Pinpoint the cell where the given text exists, returning its (X, Y) midpoint coordinate. 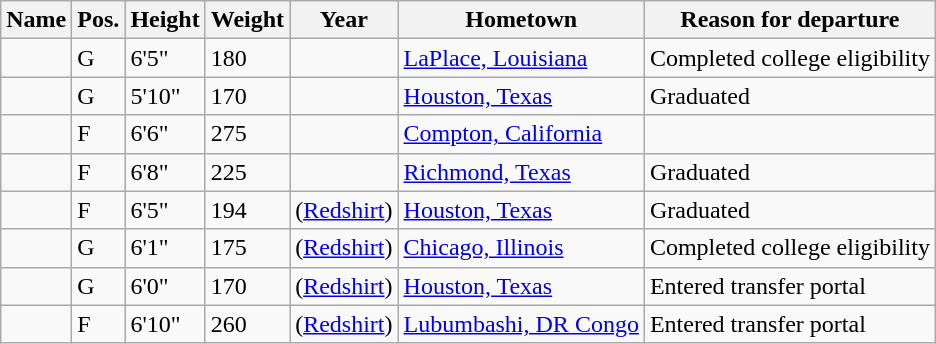
Chicago, Illinois (521, 248)
225 (247, 172)
180 (247, 58)
Name (36, 20)
194 (247, 210)
LaPlace, Louisiana (521, 58)
6'6" (165, 134)
6'1" (165, 248)
Pos. (98, 20)
175 (247, 248)
6'0" (165, 286)
Year (344, 20)
275 (247, 134)
6'8" (165, 172)
6'10" (165, 324)
Richmond, Texas (521, 172)
Compton, California (521, 134)
Weight (247, 20)
260 (247, 324)
5'10" (165, 96)
Reason for departure (790, 20)
Height (165, 20)
Lubumbashi, DR Congo (521, 324)
Hometown (521, 20)
